Capture the cell that displays the provided text and extract its (X, Y) central coordinate. 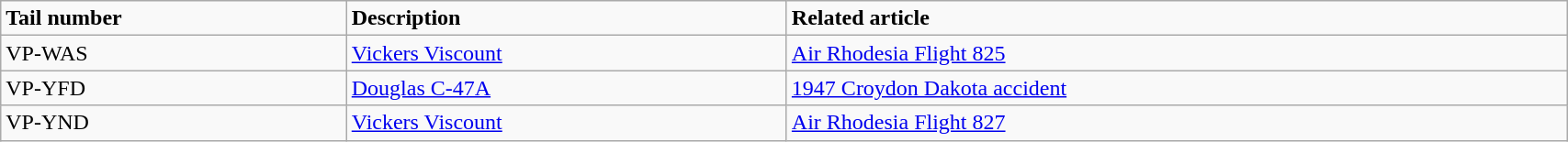
1947 Croydon Dakota accident (1176, 88)
Air Rhodesia Flight 827 (1176, 123)
Description (566, 18)
Related article (1176, 18)
VP-YND (174, 123)
Air Rhodesia Flight 825 (1176, 53)
VP-YFD (174, 88)
Douglas C-47A (566, 88)
Tail number (174, 18)
VP-WAS (174, 53)
